Provide the (x, y) coordinate of the cell's center where the given text is located.  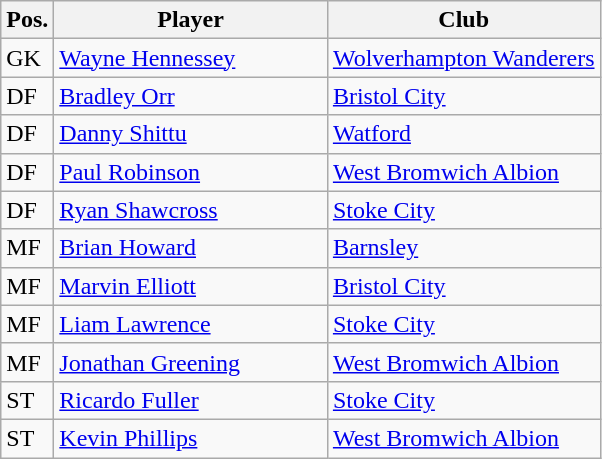
GK (28, 58)
Barnsley (464, 248)
Kevin Phillips (191, 438)
Bradley Orr (191, 96)
Wolverhampton Wanderers (464, 58)
Brian Howard (191, 248)
Pos. (28, 20)
Danny Shittu (191, 134)
Ricardo Fuller (191, 400)
Marvin Elliott (191, 286)
Paul Robinson (191, 172)
Ryan Shawcross (191, 210)
Watford (464, 134)
Club (464, 20)
Jonathan Greening (191, 362)
Wayne Hennessey (191, 58)
Player (191, 20)
Liam Lawrence (191, 324)
